Extract the (x, y) coordinate from the center of the cell holding the provided text.  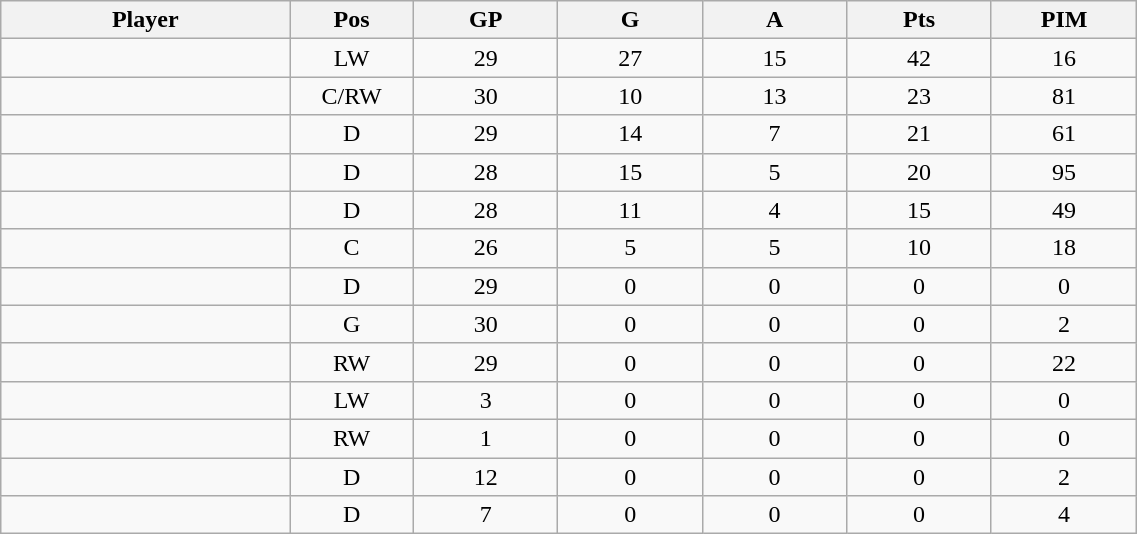
11 (630, 210)
23 (919, 96)
14 (630, 134)
13 (774, 96)
20 (919, 172)
49 (1064, 210)
C/RW (352, 96)
Pts (919, 20)
22 (1064, 362)
GP (485, 20)
1 (485, 438)
21 (919, 134)
18 (1064, 248)
81 (1064, 96)
Player (146, 20)
A (774, 20)
95 (1064, 172)
61 (1064, 134)
12 (485, 477)
PIM (1064, 20)
Pos (352, 20)
3 (485, 400)
16 (1064, 58)
C (352, 248)
42 (919, 58)
27 (630, 58)
26 (485, 248)
